Identify which cell holds the provided text, then report its (X, Y) central coordinate. 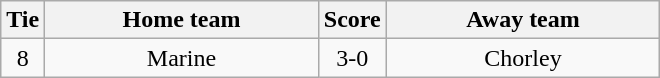
3-0 (352, 58)
Score (352, 20)
Home team (182, 20)
Tie (23, 20)
8 (23, 58)
Away team (523, 20)
Marine (182, 58)
Chorley (523, 58)
